Search for the cell housing the specified text and yield its [X, Y] center coordinate. 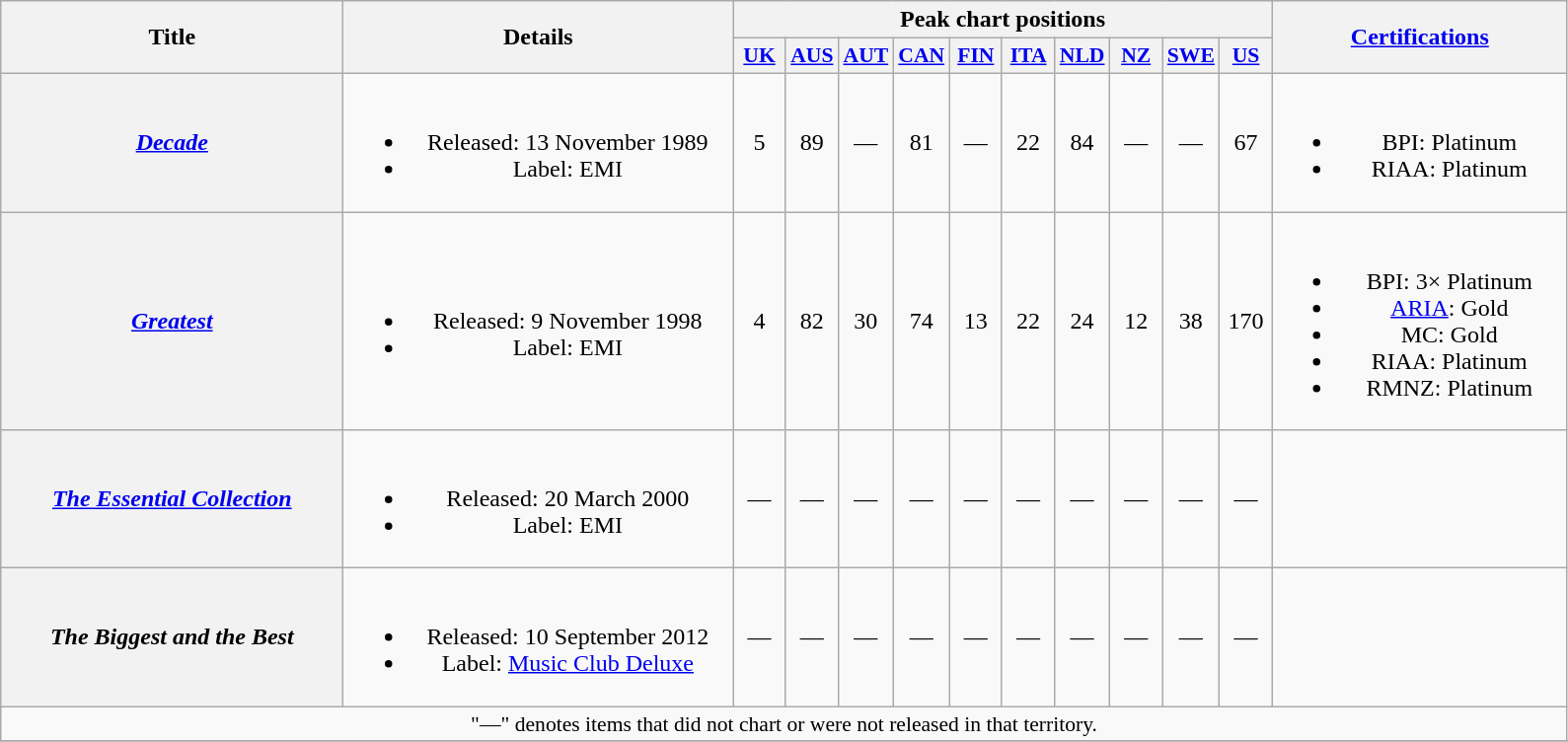
The Essential Collection [172, 499]
UK [760, 56]
AUT [866, 56]
Released: 13 November 1989Label: EMI [539, 142]
Title [172, 37]
SWE [1191, 56]
89 [811, 142]
Decade [172, 142]
Details [539, 37]
NZ [1135, 56]
30 [866, 320]
24 [1083, 320]
4 [760, 320]
84 [1083, 142]
BPI: 3× PlatinumARIA: GoldMC: GoldRIAA: PlatinumRMNZ: Platinum [1419, 320]
Released: 9 November 1998Label: EMI [539, 320]
ITA [1028, 56]
The Biggest and the Best [172, 637]
Greatest [172, 320]
BPI: PlatinumRIAA: Platinum [1419, 142]
US [1245, 56]
Released: 10 September 2012Label: Music Club Deluxe [539, 637]
NLD [1083, 56]
82 [811, 320]
5 [760, 142]
38 [1191, 320]
AUS [811, 56]
Certifications [1419, 37]
170 [1245, 320]
74 [922, 320]
Peak chart positions [1003, 20]
13 [975, 320]
12 [1135, 320]
FIN [975, 56]
Released: 20 March 2000Label: EMI [539, 499]
81 [922, 142]
67 [1245, 142]
CAN [922, 56]
"—" denotes items that did not chart or were not released in that territory. [784, 724]
